Find where the given text appears and provide that cell's center as (x, y) coordinate. 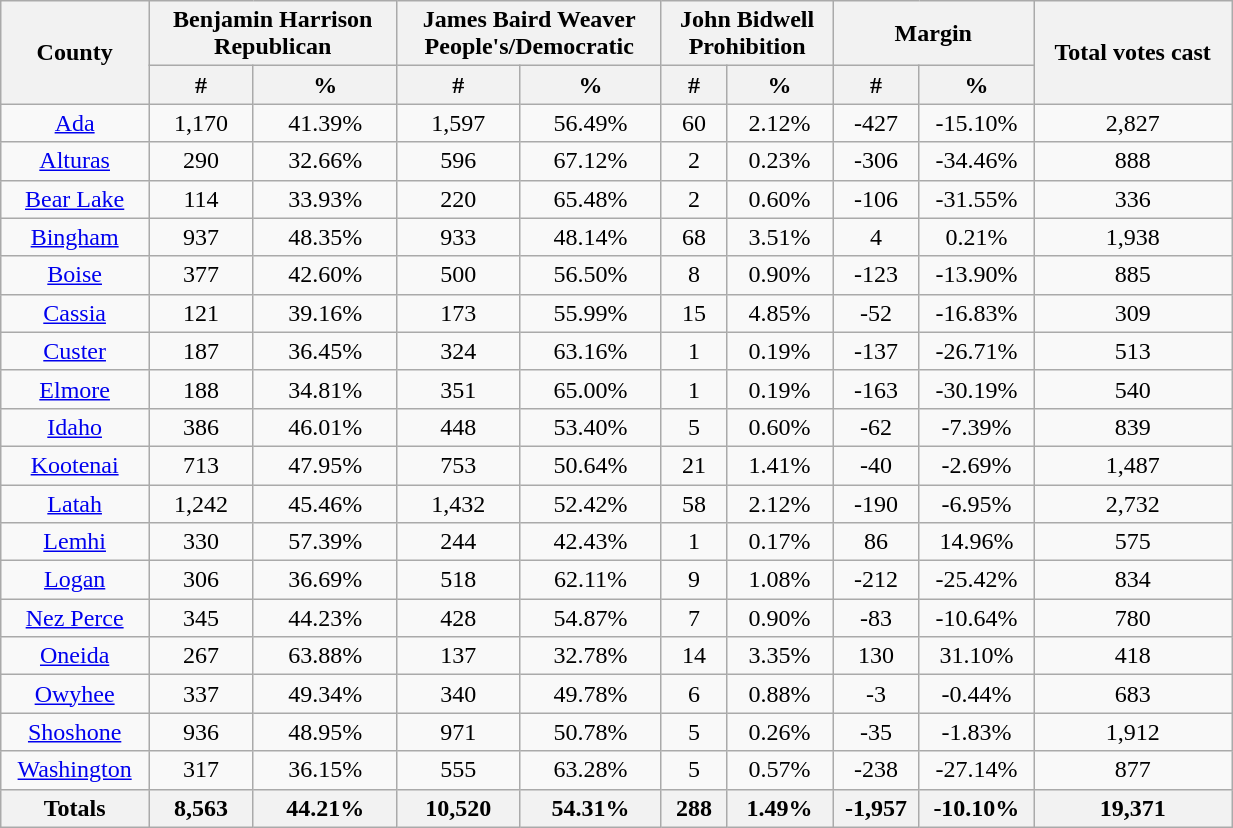
0.88% (779, 694)
49.78% (591, 694)
-16.83% (976, 313)
4 (876, 237)
1,597 (458, 123)
Owyhee (75, 694)
45.46% (325, 503)
-26.71% (976, 351)
21 (694, 465)
-1.83% (976, 732)
0.26% (779, 732)
Cassia (75, 313)
Oneida (75, 656)
1,432 (458, 503)
41.39% (325, 123)
65.48% (591, 199)
188 (202, 389)
54.31% (591, 808)
2,732 (1133, 503)
683 (1133, 694)
Logan (75, 580)
Kootenai (75, 465)
-13.90% (976, 275)
49.34% (325, 694)
-1,957 (876, 808)
324 (458, 351)
32.66% (325, 161)
220 (458, 199)
513 (1133, 351)
971 (458, 732)
936 (202, 732)
-34.46% (976, 161)
-6.95% (976, 503)
337 (202, 694)
-27.14% (976, 770)
65.00% (591, 389)
351 (458, 389)
Elmore (75, 389)
317 (202, 770)
Idaho (75, 427)
336 (1133, 199)
-15.10% (976, 123)
877 (1133, 770)
42.60% (325, 275)
345 (202, 618)
10,520 (458, 808)
0.17% (779, 542)
62.11% (591, 580)
428 (458, 618)
540 (1133, 389)
-106 (876, 199)
8,563 (202, 808)
0.57% (779, 770)
19,371 (1133, 808)
418 (1133, 656)
130 (876, 656)
-123 (876, 275)
1,170 (202, 123)
County (75, 52)
55.99% (591, 313)
-238 (876, 770)
54.87% (591, 618)
1,912 (1133, 732)
-7.39% (976, 427)
63.28% (591, 770)
306 (202, 580)
63.88% (325, 656)
839 (1133, 427)
2,827 (1133, 123)
Washington (75, 770)
Alturas (75, 161)
0.21% (976, 237)
31.10% (976, 656)
330 (202, 542)
937 (202, 237)
885 (1133, 275)
34.81% (325, 389)
-83 (876, 618)
1,242 (202, 503)
-40 (876, 465)
187 (202, 351)
500 (458, 275)
Lemhi (75, 542)
Boise (75, 275)
267 (202, 656)
834 (1133, 580)
15 (694, 313)
-10.64% (976, 618)
67.12% (591, 161)
Ada (75, 123)
50.78% (591, 732)
-31.55% (976, 199)
57.39% (325, 542)
596 (458, 161)
-25.42% (976, 580)
52.42% (591, 503)
-52 (876, 313)
44.23% (325, 618)
6 (694, 694)
39.16% (325, 313)
780 (1133, 618)
1,938 (1133, 237)
42.43% (591, 542)
53.40% (591, 427)
86 (876, 542)
58 (694, 503)
John BidwellProhibition (746, 34)
0.23% (779, 161)
114 (202, 199)
Benjamin HarrisonRepublican (273, 34)
36.15% (325, 770)
-2.69% (976, 465)
713 (202, 465)
Margin (934, 34)
48.95% (325, 732)
-212 (876, 580)
-10.10% (976, 808)
-306 (876, 161)
36.45% (325, 351)
7 (694, 618)
-62 (876, 427)
3.35% (779, 656)
1.49% (779, 808)
888 (1133, 161)
44.21% (325, 808)
47.95% (325, 465)
4.85% (779, 313)
60 (694, 123)
Nez Perce (75, 618)
50.64% (591, 465)
46.01% (325, 427)
Bingham (75, 237)
-137 (876, 351)
244 (458, 542)
121 (202, 313)
9 (694, 580)
Total votes cast (1133, 52)
Totals (75, 808)
575 (1133, 542)
555 (458, 770)
48.14% (591, 237)
1.41% (779, 465)
32.78% (591, 656)
3.51% (779, 237)
290 (202, 161)
14.96% (976, 542)
1,487 (1133, 465)
340 (458, 694)
448 (458, 427)
173 (458, 313)
-35 (876, 732)
48.35% (325, 237)
56.50% (591, 275)
33.93% (325, 199)
-190 (876, 503)
386 (202, 427)
Bear Lake (75, 199)
-0.44% (976, 694)
288 (694, 808)
Custer (75, 351)
James Baird WeaverPeople's/Democratic (529, 34)
Latah (75, 503)
933 (458, 237)
309 (1133, 313)
-427 (876, 123)
-3 (876, 694)
518 (458, 580)
63.16% (591, 351)
Shoshone (75, 732)
137 (458, 656)
-163 (876, 389)
68 (694, 237)
36.69% (325, 580)
-30.19% (976, 389)
8 (694, 275)
753 (458, 465)
14 (694, 656)
377 (202, 275)
56.49% (591, 123)
1.08% (779, 580)
